Output the (X, Y) coordinate of the center of the cell containing the given text.  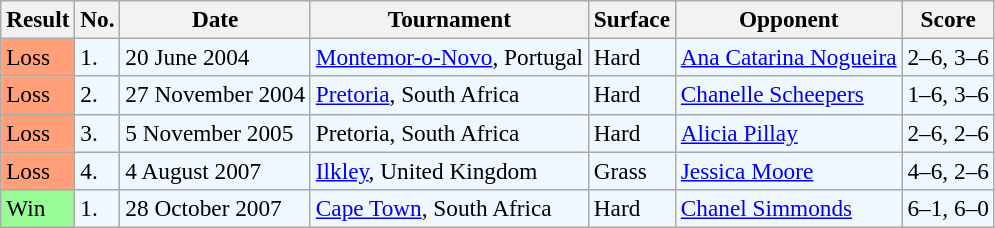
6–1, 6–0 (948, 208)
27 November 2004 (215, 95)
Result (38, 19)
2. (98, 95)
20 June 2004 (215, 57)
2–6, 3–6 (948, 57)
Grass (632, 170)
2–6, 2–6 (948, 133)
Score (948, 19)
4 August 2007 (215, 170)
4. (98, 170)
Chanel Simmonds (788, 208)
4–6, 2–6 (948, 170)
Ana Catarina Nogueira (788, 57)
Win (38, 208)
Surface (632, 19)
Alicia Pillay (788, 133)
Tournament (449, 19)
Cape Town, South Africa (449, 208)
Jessica Moore (788, 170)
Chanelle Scheepers (788, 95)
3. (98, 133)
No. (98, 19)
28 October 2007 (215, 208)
1–6, 3–6 (948, 95)
Date (215, 19)
5 November 2005 (215, 133)
Montemor-o-Novo, Portugal (449, 57)
Opponent (788, 19)
Ilkley, United Kingdom (449, 170)
